Scan for the cell matching the given text and deliver its (x, y) coordinate at center. 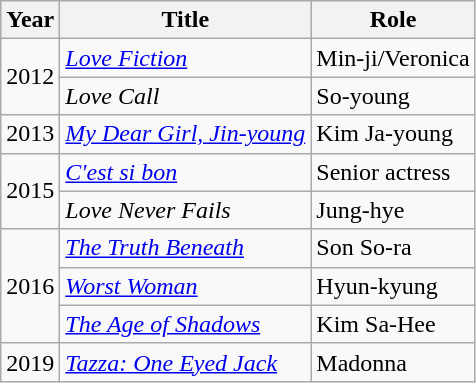
Love Fiction (186, 58)
Year (30, 20)
2016 (30, 286)
My Dear Girl, Jin-young (186, 134)
Role (393, 20)
So-young (393, 96)
Title (186, 20)
Son So-ra (393, 248)
The Truth Beneath (186, 248)
Min-ji/Veronica (393, 58)
The Age of Shadows (186, 324)
Jung-hye (393, 210)
Love Never Fails (186, 210)
C'est si bon (186, 172)
2019 (30, 362)
Senior actress (393, 172)
Love Call (186, 96)
Worst Woman (186, 286)
2012 (30, 77)
2013 (30, 134)
Kim Sa-Hee (393, 324)
Tazza: One Eyed Jack (186, 362)
Hyun-kyung (393, 286)
Kim Ja-young (393, 134)
Madonna (393, 362)
2015 (30, 191)
